Extract the [X, Y] coordinate from the center of the cell holding the provided text.  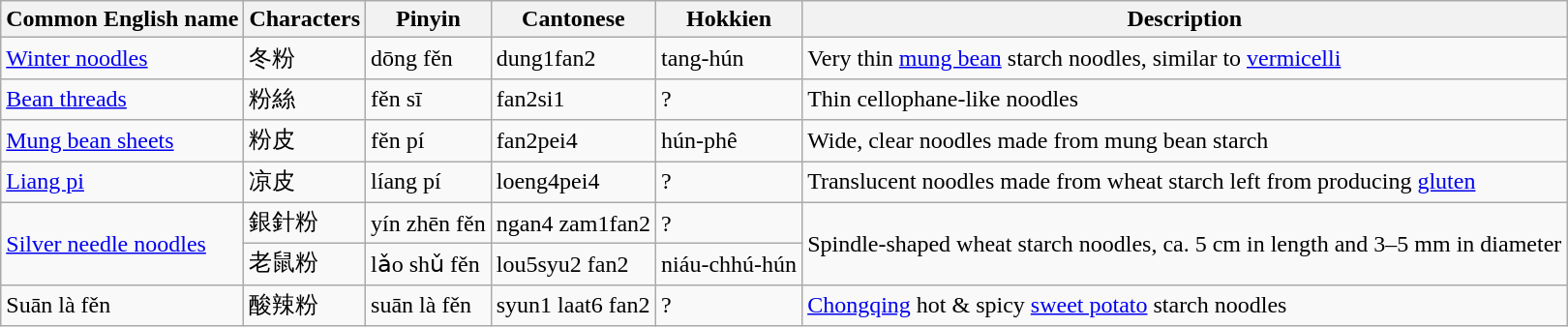
fan2si1 [573, 99]
suān là fěn [429, 306]
Spindle-shaped wheat starch noodles, ca. 5 cm in length and 3–5 mm in diameter [1185, 244]
老鼠粉 [305, 265]
Bean threads [122, 99]
Wide, clear noodles made from mung bean starch [1185, 141]
Translucent noodles made from wheat starch left from producing gluten [1185, 182]
冬粉 [305, 58]
粉皮 [305, 141]
酸辣粉 [305, 306]
Thin cellophane-like noodles [1185, 99]
tang-hún [730, 58]
dōng fěn [429, 58]
ngan4 zam1fan2 [573, 223]
líang pí [429, 182]
凉皮 [305, 182]
Suān là fěn [122, 306]
Chongqing hot & spicy sweet potato starch noodles [1185, 306]
粉絲 [305, 99]
fěn pí [429, 141]
hún-phê [730, 141]
Pinyin [429, 19]
Common English name [122, 19]
yín zhēn fěn [429, 223]
fan2pei4 [573, 141]
Hokkien [730, 19]
Liang pi [122, 182]
銀針粉 [305, 223]
Cantonese [573, 19]
Characters [305, 19]
niáu-chhú-hún [730, 265]
Winter noodles [122, 58]
lou5syu2 fan2 [573, 265]
Silver needle noodles [122, 244]
lǎo shǔ fěn [429, 265]
syun1 laat6 fan2 [573, 306]
fěn sī [429, 99]
Mung bean sheets [122, 141]
Very thin mung bean starch noodles, similar to vermicelli [1185, 58]
dung1fan2 [573, 58]
loeng4pei4 [573, 182]
Description [1185, 19]
